From the cell containing the given text, extract its center point as [x, y] coordinate. 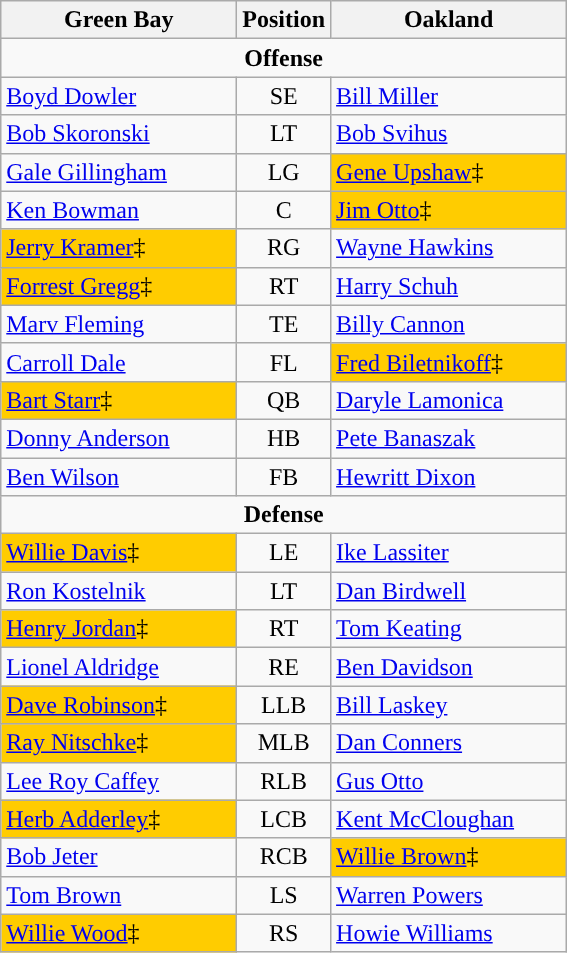
Oakland [449, 20]
Herb Adderley‡ [119, 819]
RLB [284, 781]
Wayne Hawkins [449, 248]
LS [284, 895]
Warren Powers [449, 895]
RCB [284, 857]
Ben Davidson [449, 667]
Kent McCloughan [449, 819]
Dave Robinson‡ [119, 705]
Hewritt Dixon [449, 477]
Ike Lassiter [449, 553]
Tom Brown [119, 895]
RG [284, 248]
Ben Wilson [119, 477]
RE [284, 667]
Boyd Dowler [119, 96]
Ken Bowman [119, 210]
LCB [284, 819]
Tom Keating [449, 629]
Lee Roy Caffey [119, 781]
Dan Conners [449, 743]
Forrest Gregg‡ [119, 286]
Gus Otto [449, 781]
Bart Starr‡ [119, 400]
RS [284, 933]
Bill Miller [449, 96]
Lionel Aldridge [119, 667]
QB [284, 400]
Henry Jordan‡ [119, 629]
Bob Svihus [449, 134]
SE [284, 96]
Marv Fleming [119, 324]
Carroll Dale [119, 362]
Pete Banaszak [449, 438]
Fred Biletnikoff‡ [449, 362]
LLB [284, 705]
Willie Wood‡ [119, 933]
FB [284, 477]
Donny Anderson [119, 438]
Green Bay [119, 20]
Position [284, 20]
Defense [284, 515]
Offense [284, 58]
Jerry Kramer‡ [119, 248]
C [284, 210]
Dan Birdwell [449, 591]
LG [284, 172]
FL [284, 362]
Bob Skoronski [119, 134]
Howie Williams [449, 933]
Billy Cannon [449, 324]
Jim Otto‡ [449, 210]
Bob Jeter [119, 857]
MLB [284, 743]
TE [284, 324]
Willie Brown‡ [449, 857]
Daryle Lamonica [449, 400]
Gale Gillingham [119, 172]
HB [284, 438]
Harry Schuh [449, 286]
Bill Laskey [449, 705]
Gene Upshaw‡ [449, 172]
Ron Kostelnik [119, 591]
Ray Nitschke‡ [119, 743]
Willie Davis‡ [119, 553]
LE [284, 553]
